Provide the [x, y] coordinate of the cell's center where the given text is located.  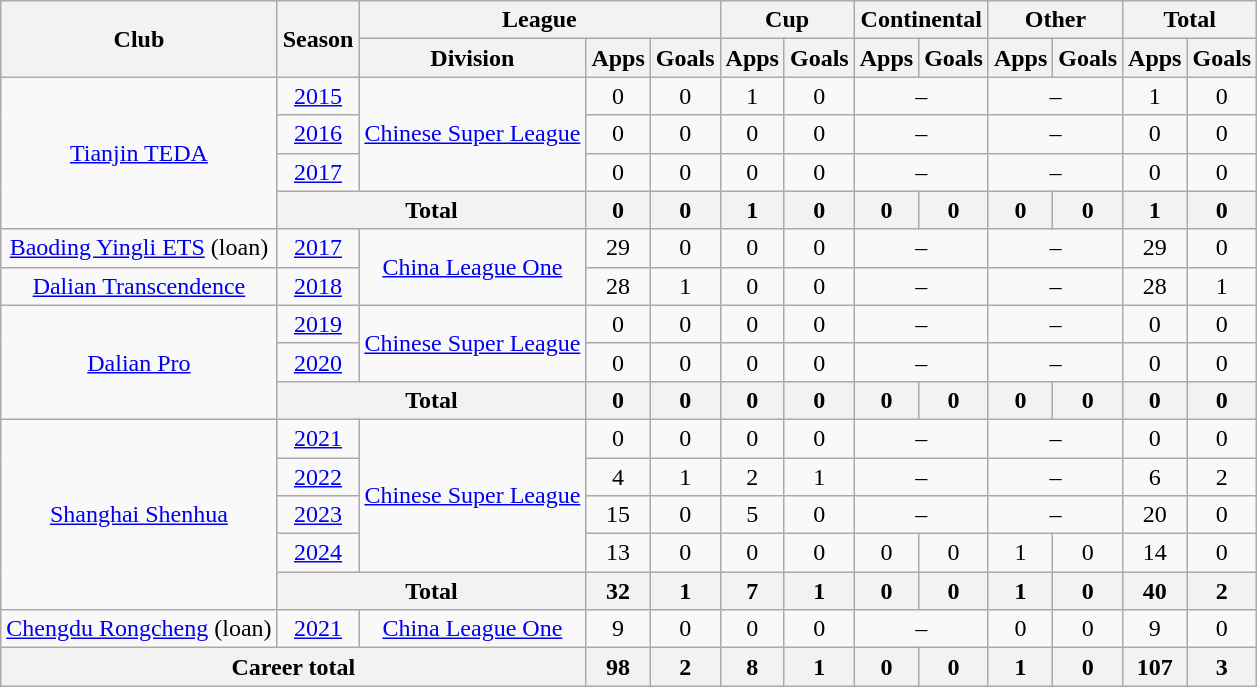
98 [618, 667]
Dalian Transcendence [139, 286]
7 [752, 591]
Season [318, 39]
Continental [921, 20]
2023 [318, 515]
6 [1155, 477]
13 [618, 553]
Shanghai Shenhua [139, 514]
15 [618, 515]
32 [618, 591]
4 [618, 477]
Baoding Yingli ETS (loan) [139, 248]
Chengdu Rongcheng (loan) [139, 629]
3 [1222, 667]
2022 [318, 477]
Dalian Pro [139, 362]
2020 [318, 362]
2024 [318, 553]
Career total [294, 667]
20 [1155, 515]
Other [1055, 20]
League [540, 20]
Tianjin TEDA [139, 153]
8 [752, 667]
40 [1155, 591]
2016 [318, 134]
Club [139, 39]
14 [1155, 553]
5 [752, 515]
2015 [318, 96]
2019 [318, 324]
107 [1155, 667]
2018 [318, 286]
Division [472, 58]
Cup [787, 20]
